Capture the cell that displays the provided text and extract its [X, Y] central coordinate. 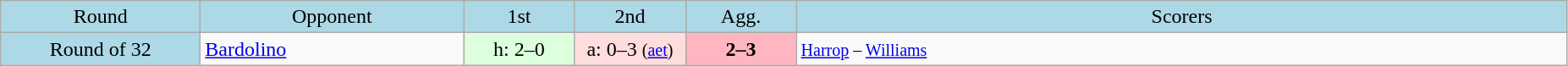
1st [520, 17]
h: 2–0 [520, 49]
a: 0–3 (aet) [630, 49]
2nd [630, 17]
2–3 [741, 49]
Round of 32 [101, 49]
Opponent [332, 17]
Harrop – Williams [1181, 49]
Scorers [1181, 17]
Round [101, 17]
Bardolino [332, 49]
Agg. [741, 17]
